Return the (X, Y) coordinate for the center point of the cell that contains the specified text.  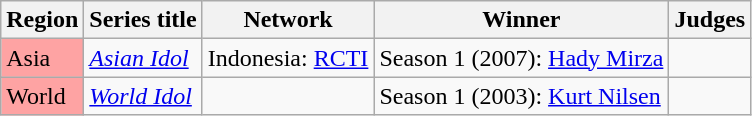
Network (288, 20)
Asian Idol (143, 58)
Region (42, 20)
Season 1 (2007): Hady Mirza (522, 58)
Season 1 (2003): Kurt Nilsen (522, 96)
World Idol (143, 96)
Series title (143, 20)
Winner (522, 20)
Indonesia: RCTI (288, 58)
Judges (710, 20)
Asia (42, 58)
World (42, 96)
